Output the (X, Y) coordinate of the center of the cell containing the given text.  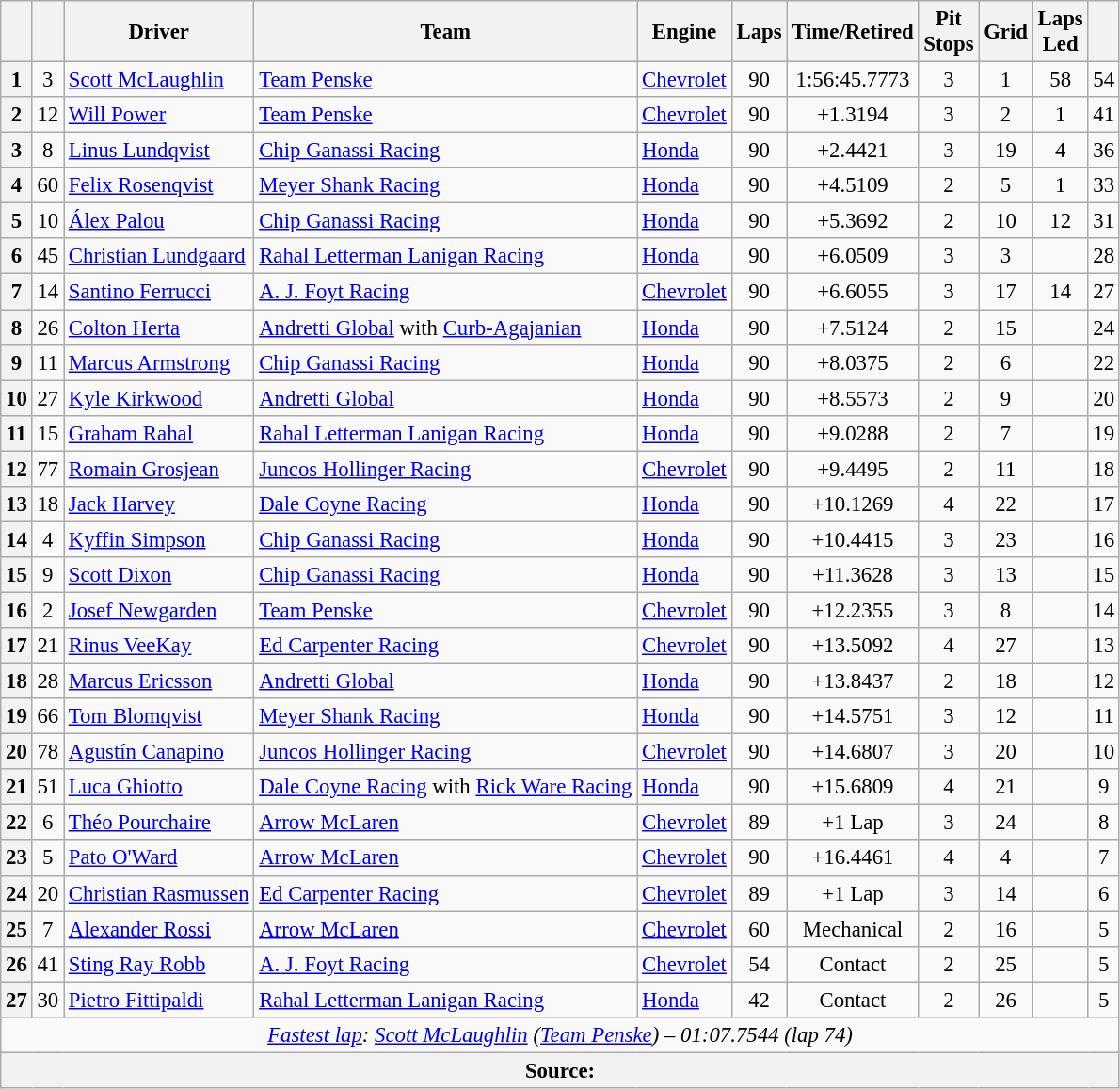
1:56:45.7773 (853, 80)
Driver (159, 32)
+6.0509 (853, 257)
Luca Ghiotto (159, 787)
+1.3194 (853, 115)
Scott McLaughlin (159, 80)
36 (1103, 151)
+9.0288 (853, 433)
Graham Rahal (159, 433)
51 (47, 787)
Rinus VeeKay (159, 646)
+11.3628 (853, 575)
+13.8437 (853, 681)
+8.0375 (853, 362)
+7.5124 (853, 328)
Josef Newgarden (159, 610)
+15.6809 (853, 787)
LapsLed (1060, 32)
Agustín Canapino (159, 752)
Marcus Armstrong (159, 362)
Christian Lundgaard (159, 257)
45 (47, 257)
Romain Grosjean (159, 469)
Marcus Ericsson (159, 681)
Alexander Rossi (159, 929)
Andretti Global with Curb-Agajanian (446, 328)
30 (47, 1000)
+14.6807 (853, 752)
Scott Dixon (159, 575)
+12.2355 (853, 610)
Felix Rosenqvist (159, 185)
Santino Ferrucci (159, 292)
Laps (759, 32)
+16.4461 (853, 858)
Team (446, 32)
Source: (561, 1070)
Will Power (159, 115)
Dale Coyne Racing (446, 504)
77 (47, 469)
+9.4495 (853, 469)
+6.6055 (853, 292)
+8.5573 (853, 398)
Christian Rasmussen (159, 893)
+5.3692 (853, 221)
Time/Retired (853, 32)
Linus Lundqvist (159, 151)
33 (1103, 185)
Jack Harvey (159, 504)
Tom Blomqvist (159, 716)
Engine (684, 32)
PitStops (949, 32)
+13.5092 (853, 646)
+10.1269 (853, 504)
Kyffin Simpson (159, 539)
Mechanical (853, 929)
+2.4421 (853, 151)
Álex Palou (159, 221)
58 (1060, 80)
Grid (1005, 32)
78 (47, 752)
31 (1103, 221)
+14.5751 (853, 716)
Kyle Kirkwood (159, 398)
Pato O'Ward (159, 858)
Colton Herta (159, 328)
+10.4415 (853, 539)
Sting Ray Robb (159, 964)
Dale Coyne Racing with Rick Ware Racing (446, 787)
+4.5109 (853, 185)
66 (47, 716)
42 (759, 1000)
Théo Pourchaire (159, 823)
Pietro Fittipaldi (159, 1000)
Fastest lap: Scott McLaughlin (Team Penske) – 01:07.7544 (lap 74) (561, 1035)
